Detect which cell encompasses the target text, then output its [x, y] center coordinate. 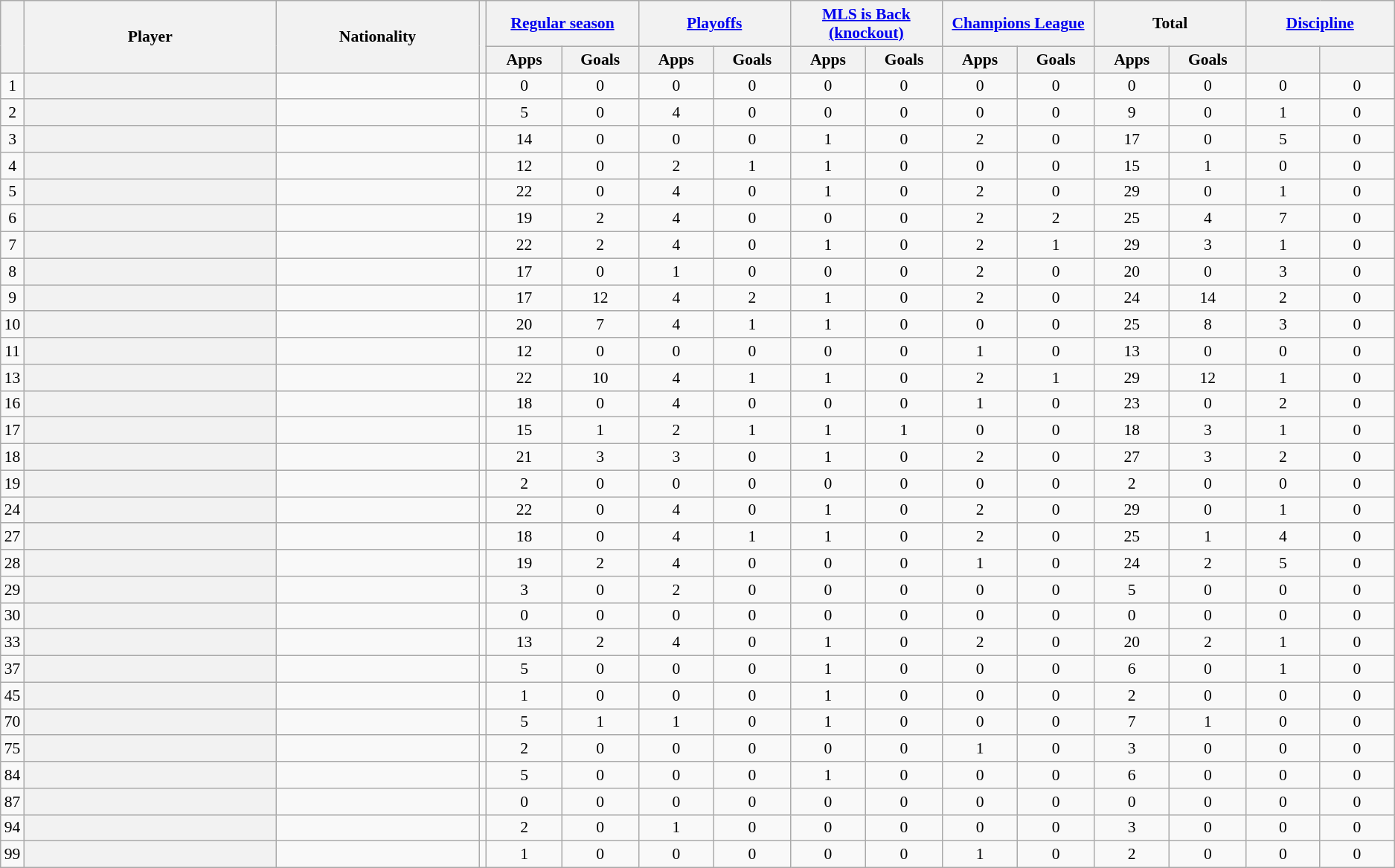
16 [13, 404]
37 [13, 669]
75 [13, 749]
Discipline [1320, 24]
99 [13, 855]
30 [13, 616]
70 [13, 722]
33 [13, 643]
28 [13, 563]
Player [150, 37]
11 [13, 351]
Playoffs [714, 24]
Champions League [1018, 24]
MLS is Back(knockout) [866, 24]
Regular season [562, 24]
Total [1170, 24]
84 [13, 775]
94 [13, 828]
23 [1132, 404]
45 [13, 695]
87 [13, 802]
21 [524, 457]
Nationality [378, 37]
